From the cell containing the given text, extract its center point as [x, y] coordinate. 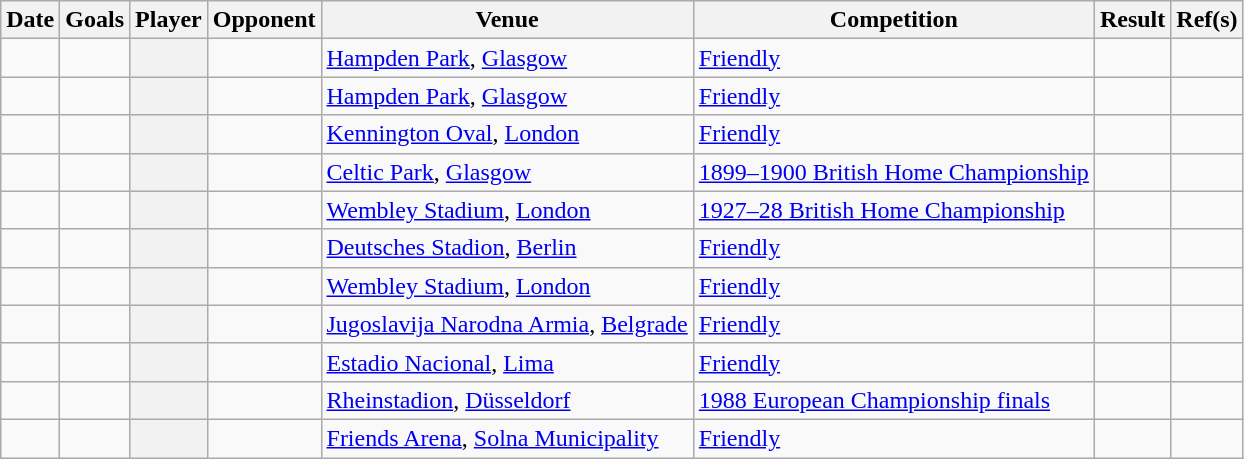
Goals [95, 20]
Competition [894, 20]
Ref(s) [1207, 20]
Celtic Park, Glasgow [507, 172]
Estadio Nacional, Lima [507, 362]
Kennington Oval, London [507, 134]
Date [30, 20]
Venue [507, 20]
Player [169, 20]
Jugoslavija Narodna Armia, Belgrade [507, 324]
Rheinstadion, Düsseldorf [507, 400]
Deutsches Stadion, Berlin [507, 248]
1899–1900 British Home Championship [894, 172]
1988 European Championship finals [894, 400]
Opponent [264, 20]
Friends Arena, Solna Municipality [507, 438]
Result [1132, 20]
1927–28 British Home Championship [894, 210]
